Scan for the cell matching the given text and deliver its (x, y) coordinate at center. 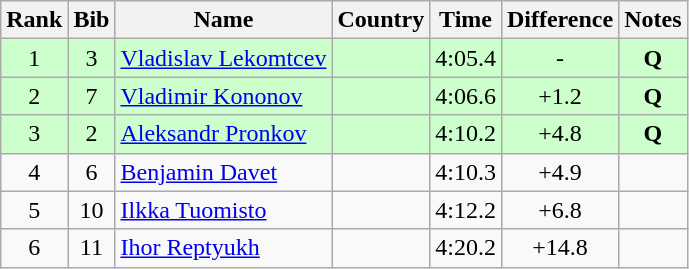
4 (34, 172)
Aleksandr Pronkov (224, 134)
Difference (560, 20)
4:06.6 (466, 96)
4:20.2 (466, 248)
+4.9 (560, 172)
- (560, 58)
Country (381, 20)
7 (92, 96)
4:10.3 (466, 172)
+4.8 (560, 134)
5 (34, 210)
Rank (34, 20)
4:10.2 (466, 134)
4:12.2 (466, 210)
+14.8 (560, 248)
10 (92, 210)
Bib (92, 20)
11 (92, 248)
+6.8 (560, 210)
+1.2 (560, 96)
Time (466, 20)
Name (224, 20)
4:05.4 (466, 58)
Benjamin Davet (224, 172)
1 (34, 58)
Notes (653, 20)
Vladislav Lekomtcev (224, 58)
Ilkka Tuomisto (224, 210)
Ihor Reptyukh (224, 248)
Vladimir Kononov (224, 96)
